Identify which cell holds the provided text, then report its (x, y) central coordinate. 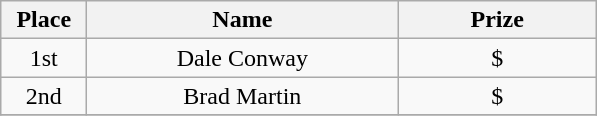
2nd (44, 96)
Prize (498, 20)
Dale Conway (242, 58)
1st (44, 58)
Brad Martin (242, 96)
Name (242, 20)
Place (44, 20)
